Search for the cell housing the specified text and yield its (x, y) center coordinate. 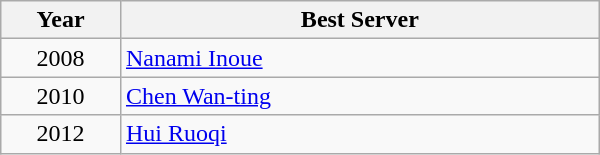
2010 (61, 96)
Year (61, 20)
Chen Wan-ting (360, 96)
2012 (61, 134)
Hui Ruoqi (360, 134)
2008 (61, 58)
Best Server (360, 20)
Nanami Inoue (360, 58)
